From the cell containing the given text, extract its center point as [X, Y] coordinate. 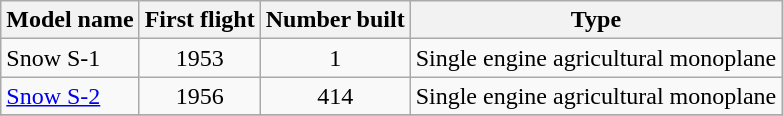
Snow S-1 [70, 58]
First flight [200, 20]
Number built [335, 20]
Snow S-2 [70, 96]
Model name [70, 20]
1953 [200, 58]
1 [335, 58]
414 [335, 96]
1956 [200, 96]
Type [596, 20]
